Locate the cell with the specified text and output its [X, Y] center coordinate. 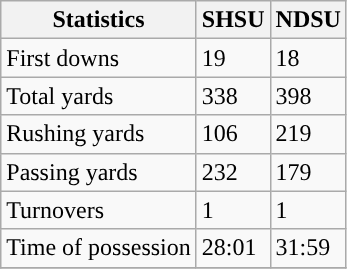
28:01 [233, 248]
19 [233, 58]
219 [308, 134]
18 [308, 58]
Rushing yards [99, 134]
31:59 [308, 248]
First downs [99, 58]
Turnovers [99, 210]
232 [233, 172]
SHSU [233, 20]
398 [308, 96]
106 [233, 134]
Passing yards [99, 172]
338 [233, 96]
NDSU [308, 20]
Time of possession [99, 248]
Statistics [99, 20]
179 [308, 172]
Total yards [99, 96]
